Pinpoint the cell where the given text exists, returning its [x, y] midpoint coordinate. 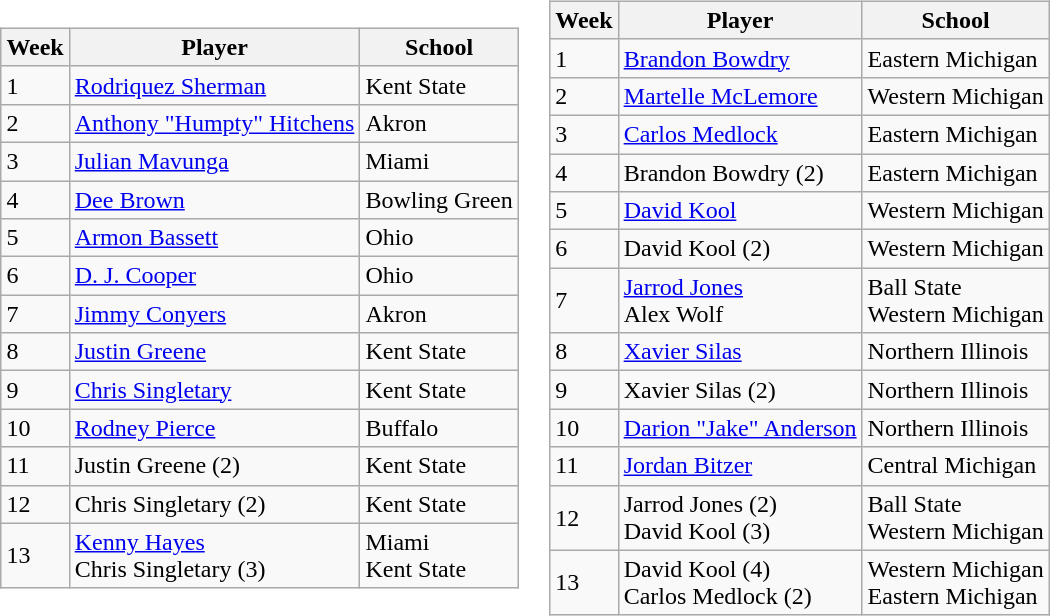
Bowling Green [439, 199]
MiamiKent State [439, 556]
Buffalo [439, 428]
Rodriquez Sherman [214, 85]
Dee Brown [214, 199]
Jordan Bitzer [740, 466]
Martelle McLemore [740, 96]
Jarrod JonesAlex Wolf [740, 300]
Armon Bassett [214, 238]
Darion "Jake" Anderson [740, 428]
David Kool (4)Carlos Medlock (2) [740, 582]
Anthony "Humpty" Hitchens [214, 123]
Chris Singletary [214, 390]
Miami [439, 161]
Brandon Bowdry [740, 58]
Jimmy Conyers [214, 314]
Xavier Silas [740, 352]
Rodney Pierce [214, 428]
Western MichiganEastern Michigan [956, 582]
Central Michigan [956, 466]
Jarrod Jones (2)David Kool (3) [740, 518]
David Kool (2) [740, 249]
Xavier Silas (2) [740, 390]
Kenny HayesChris Singletary (3) [214, 556]
Justin Greene (2) [214, 466]
D. J. Cooper [214, 276]
Carlos Medlock [740, 134]
Chris Singletary (2) [214, 504]
David Kool [740, 211]
Brandon Bowdry (2) [740, 173]
Julian Mavunga [214, 161]
Justin Greene [214, 352]
